Search for the cell housing the specified text and yield its (X, Y) center coordinate. 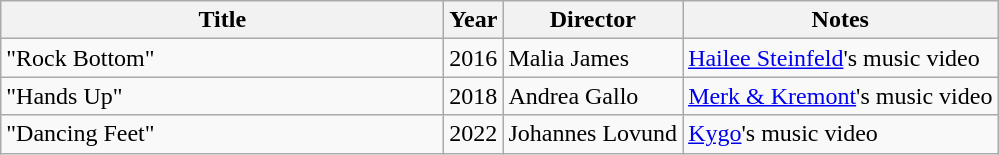
"Rock Bottom" (222, 58)
"Dancing Feet" (222, 134)
Hailee Steinfeld's music video (840, 58)
Kygo's music video (840, 134)
2016 (474, 58)
Year (474, 20)
"Hands Up" (222, 96)
2022 (474, 134)
Johannes Lovund (593, 134)
Merk & Kremont's music video (840, 96)
Andrea Gallo (593, 96)
Director (593, 20)
Malia James (593, 58)
Notes (840, 20)
2018 (474, 96)
Title (222, 20)
